Locate the cell with the specified text and output its [X, Y] center coordinate. 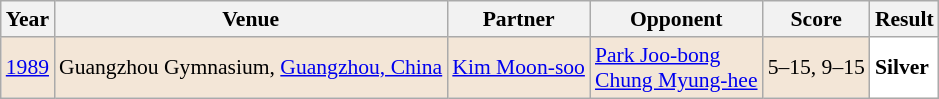
Score [816, 19]
5–15, 9–15 [816, 68]
1989 [28, 68]
Venue [250, 19]
Partner [518, 19]
Park Joo-bong Chung Myung-hee [676, 68]
Guangzhou Gymnasium, Guangzhou, China [250, 68]
Silver [904, 68]
Kim Moon-soo [518, 68]
Year [28, 19]
Opponent [676, 19]
Result [904, 19]
